Locate the cell with the specified text and output its [x, y] center coordinate. 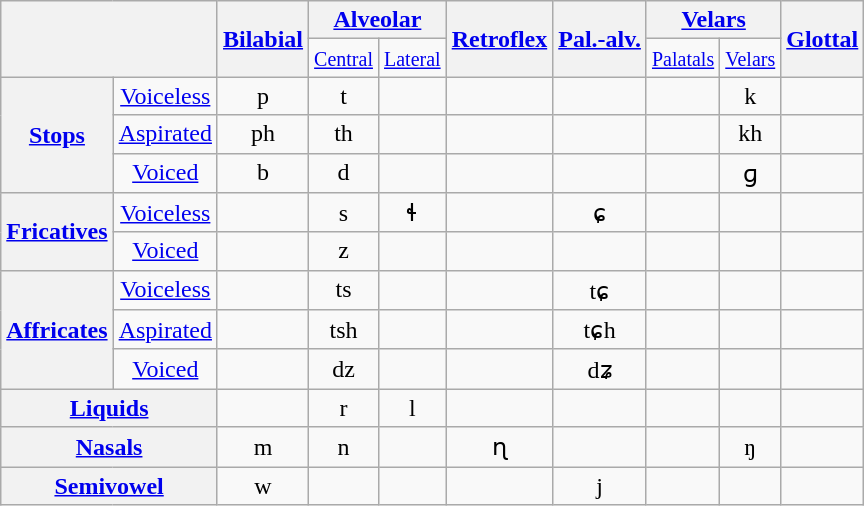
k [750, 96]
ɬ [412, 213]
j [600, 485]
Palatals [682, 58]
ɡ [750, 173]
Semivowel [110, 485]
ɕ [600, 213]
p [262, 96]
kh [750, 134]
s [344, 213]
Lateral [412, 58]
dʑ [600, 369]
n [344, 447]
Fricatives [57, 232]
d [344, 173]
Alveolar [378, 20]
ts [344, 290]
tɕh [600, 330]
Bilabial [262, 39]
r [344, 408]
Affricates [57, 330]
Liquids [110, 408]
ɳ [500, 447]
tɕ [600, 290]
dz [344, 369]
l [412, 408]
Glottal [822, 39]
Retroflex [500, 39]
Pal.-alv. [600, 39]
m [262, 447]
w [262, 485]
Central [344, 58]
tsh [344, 330]
b [262, 173]
Stops [57, 135]
ŋ [750, 447]
th [344, 134]
z [344, 251]
Nasals [110, 447]
ph [262, 134]
t [344, 96]
